Provide the (X, Y) coordinate of the cell's center where the given text is located.  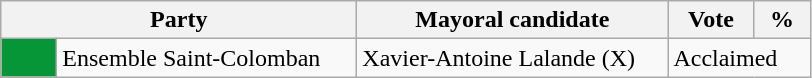
Vote (711, 20)
Ensemble Saint-Colomban (207, 58)
Party (179, 20)
Xavier-Antoine Lalande (X) (512, 58)
Mayoral candidate (512, 20)
Acclaimed (739, 58)
% (782, 20)
